Detect which cell encompasses the target text, then output its (X, Y) center coordinate. 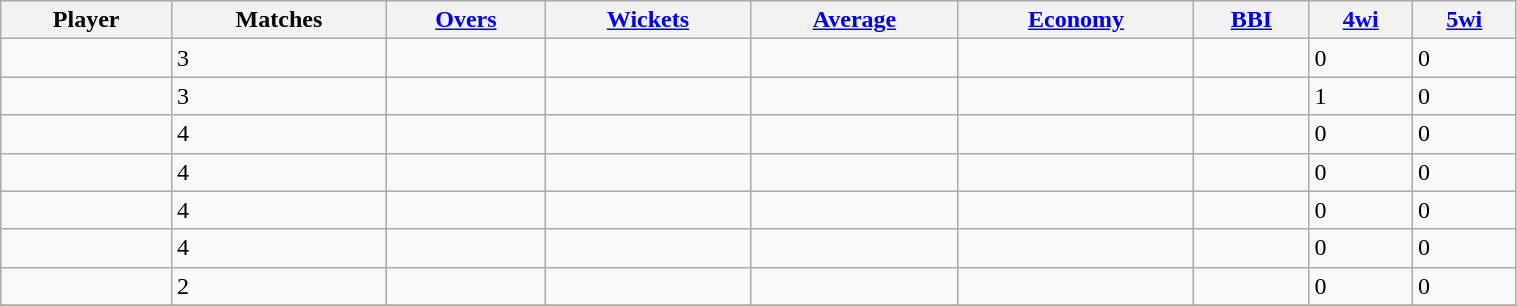
4wi (1360, 20)
Overs (466, 20)
Economy (1076, 20)
Average (854, 20)
Wickets (648, 20)
1 (1360, 96)
2 (280, 286)
Player (86, 20)
Matches (280, 20)
5wi (1464, 20)
BBI (1252, 20)
